Find where the given text appears and provide that cell's center as [X, Y] coordinate. 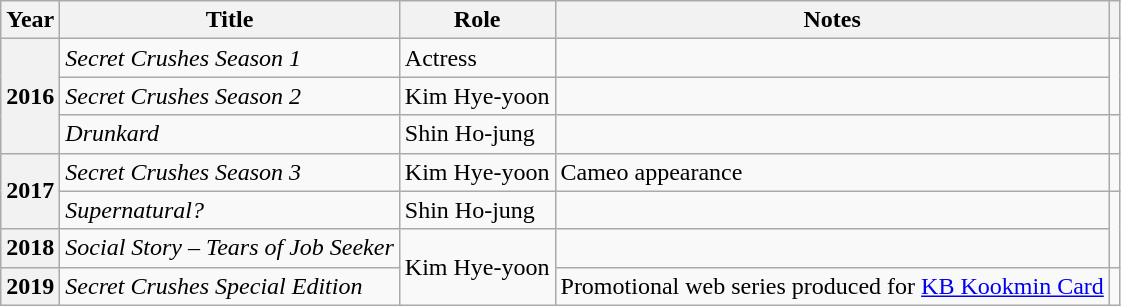
Year [30, 20]
Supernatural? [230, 210]
Promotional web series produced for KB Kookmin Card [832, 286]
Actress [477, 58]
Cameo appearance [832, 172]
Secret Crushes Season 2 [230, 96]
2016 [30, 96]
Secret Crushes Special Edition [230, 286]
2017 [30, 191]
Secret Crushes Season 3 [230, 172]
Title [230, 20]
Role [477, 20]
Secret Crushes Season 1 [230, 58]
2019 [30, 286]
Social Story – Tears of Job Seeker [230, 248]
Drunkard [230, 134]
Notes [832, 20]
2018 [30, 248]
